Pinpoint the cell where the given text exists, returning its [x, y] midpoint coordinate. 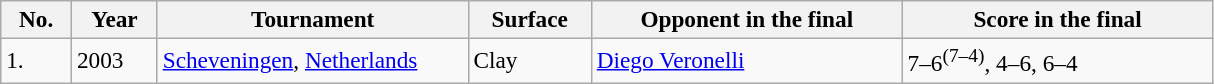
Year [115, 19]
1. [36, 60]
Clay [530, 60]
Surface [530, 19]
7–6(7–4), 4–6, 6–4 [1058, 60]
2003 [115, 60]
Tournament [312, 19]
No. [36, 19]
Opponent in the final [746, 19]
Score in the final [1058, 19]
Scheveningen, Netherlands [312, 60]
Diego Veronelli [746, 60]
